Detect which cell encompasses the target text, then output its (x, y) center coordinate. 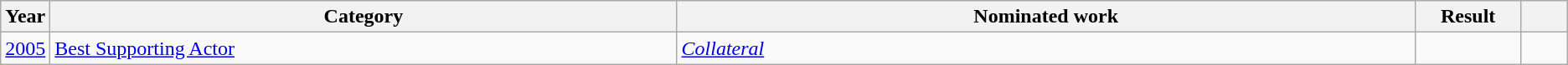
Result (1467, 17)
Best Supporting Actor (364, 48)
Collateral (1045, 48)
Nominated work (1045, 17)
Year (25, 17)
2005 (25, 48)
Category (364, 17)
